Detect which cell encompasses the target text, then output its [X, Y] center coordinate. 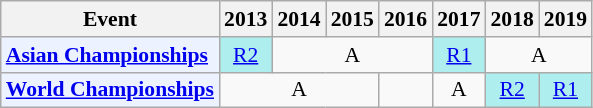
2016 [406, 19]
2017 [458, 19]
World Championships [110, 90]
2013 [246, 19]
2015 [352, 19]
Event [110, 19]
Asian Championships [110, 55]
2018 [512, 19]
2019 [566, 19]
2014 [298, 19]
